Return [X, Y] of the center of cell containing provided text 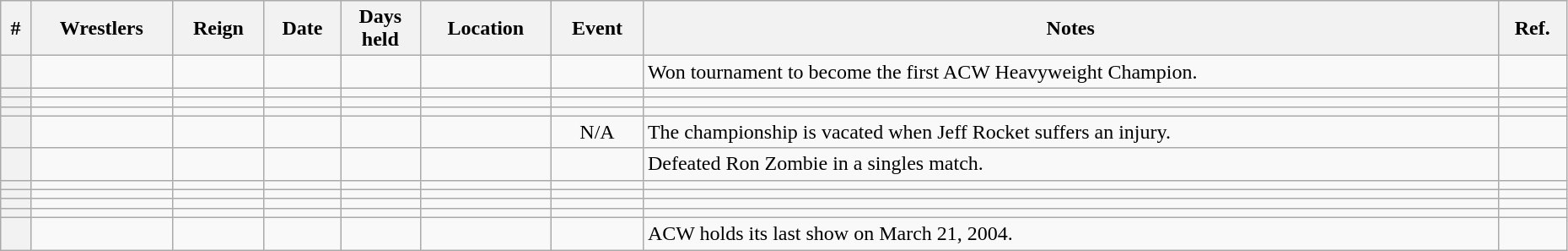
Defeated Ron Zombie in a singles match. [1070, 164]
Location [486, 29]
Notes [1070, 29]
Date [302, 29]
Won tournament to become the first ACW Heavyweight Champion. [1070, 72]
Ref. [1532, 29]
Event [597, 29]
Daysheld [380, 29]
ACW holds its last show on March 21, 2004. [1070, 233]
The championship is vacated when Jeff Rocket suffers an injury. [1070, 132]
Reign [219, 29]
Wrestlers [101, 29]
# [15, 29]
N/A [597, 132]
